Scan for the cell matching the given text and deliver its (x, y) coordinate at center. 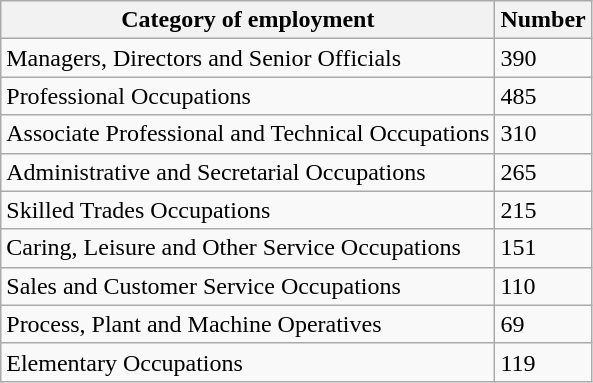
69 (543, 324)
110 (543, 286)
390 (543, 58)
Process, Plant and Machine Operatives (248, 324)
Elementary Occupations (248, 362)
310 (543, 134)
Associate Professional and Technical Occupations (248, 134)
Sales and Customer Service Occupations (248, 286)
Managers, Directors and Senior Officials (248, 58)
Administrative and Secretarial Occupations (248, 172)
485 (543, 96)
119 (543, 362)
Category of employment (248, 20)
215 (543, 210)
265 (543, 172)
151 (543, 248)
Skilled Trades Occupations (248, 210)
Number (543, 20)
Caring, Leisure and Other Service Occupations (248, 248)
Professional Occupations (248, 96)
